Detect which cell encompasses the target text, then output its [x, y] center coordinate. 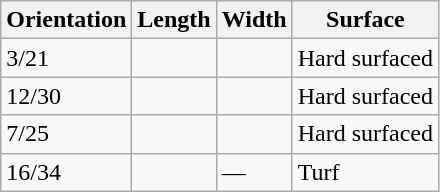
12/30 [66, 96]
3/21 [66, 58]
16/34 [66, 172]
Orientation [66, 20]
Surface [365, 20]
— [254, 172]
Turf [365, 172]
Length [174, 20]
7/25 [66, 134]
Width [254, 20]
